Identify which cell holds the provided text, then report its [x, y] central coordinate. 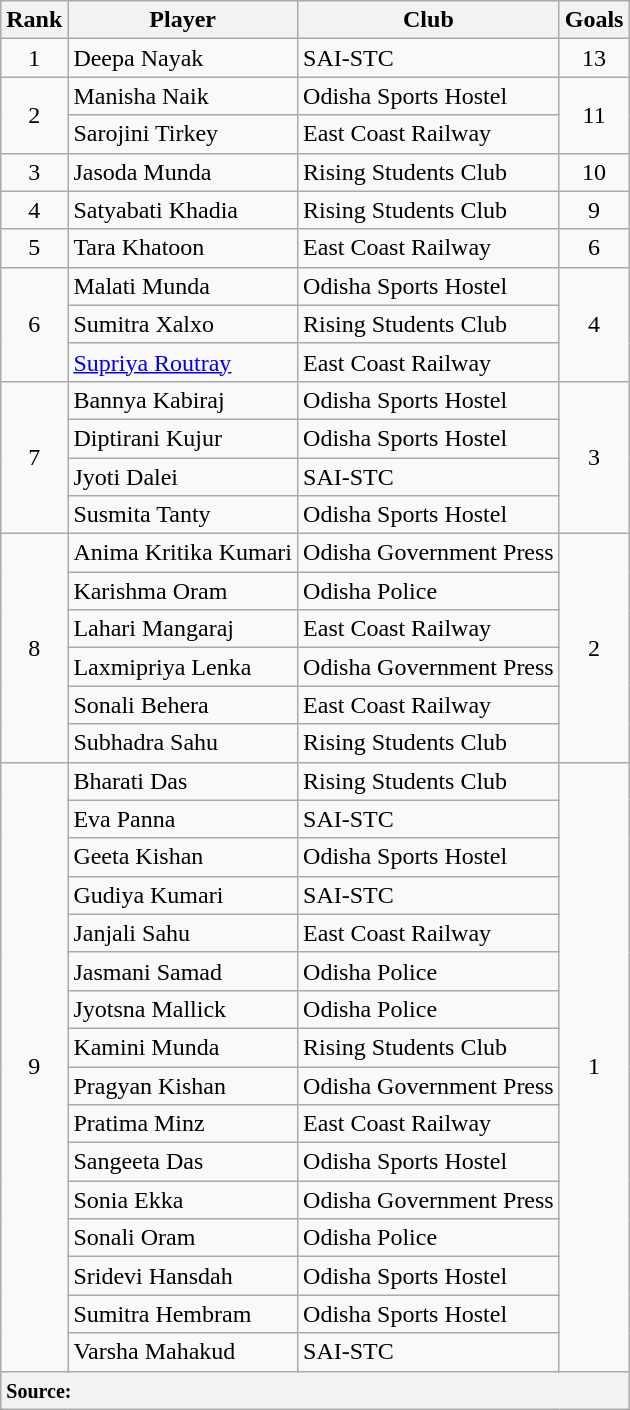
Bharati Das [183, 781]
Karishma Oram [183, 591]
Diptirani Kujur [183, 438]
Janjali Sahu [183, 933]
Sridevi Hansdah [183, 1276]
Pragyan Kishan [183, 1085]
Eva Panna [183, 819]
Susmita Tanty [183, 515]
8 [34, 648]
Sarojini Tirkey [183, 134]
Manisha Naik [183, 96]
Source: [315, 1390]
Deepa Nayak [183, 58]
Geeta Kishan [183, 857]
7 [34, 457]
Sumitra Xalxo [183, 324]
Kamini Munda [183, 1047]
11 [594, 115]
Sonali Behera [183, 705]
Sumitra Hembram [183, 1314]
Sonia Ekka [183, 1200]
Gudiya Kumari [183, 895]
Tara Khatoon [183, 248]
5 [34, 248]
Club [429, 20]
Jasoda Munda [183, 172]
Laxmipriya Lenka [183, 667]
Varsha Mahakud [183, 1352]
Subhadra Sahu [183, 743]
13 [594, 58]
Lahari Mangaraj [183, 629]
Pratima Minz [183, 1124]
Anima Kritika Kumari [183, 553]
Goals [594, 20]
Sangeeta Das [183, 1162]
Sonali Oram [183, 1238]
Jyotsna Mallick [183, 1009]
Jasmani Samad [183, 971]
Bannya Kabiraj [183, 400]
Supriya Routray [183, 362]
Jyoti Dalei [183, 477]
Player [183, 20]
10 [594, 172]
Satyabati Khadia [183, 210]
Rank [34, 20]
Malati Munda [183, 286]
